For the text-containing cell, return its midpoint in [x, y] coordinate format. 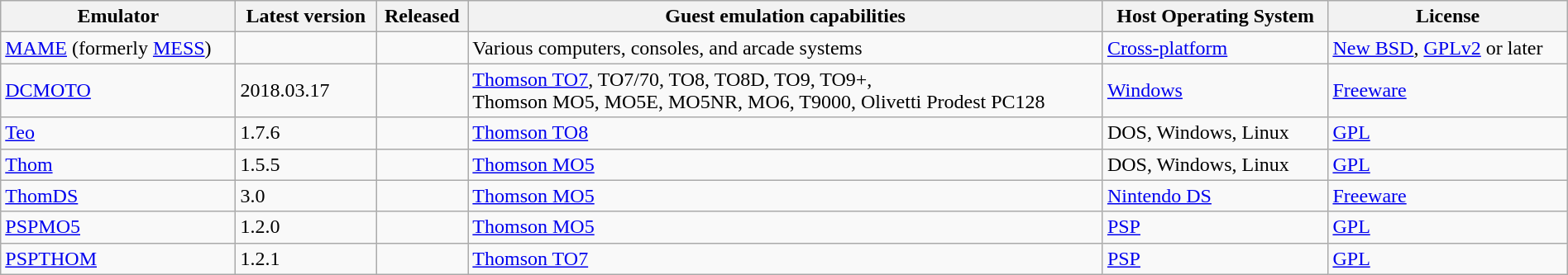
1.2.1 [306, 258]
Latest version [306, 17]
Various computers, consoles, and arcade systems [786, 48]
MAME (formerly MESS) [118, 48]
Thomson TO8 [786, 133]
PSPMO5 [118, 227]
ThomDS [118, 196]
1.2.0 [306, 227]
2018.03.17 [306, 91]
Guest emulation capabilities [786, 17]
Emulator [118, 17]
DCMOTO [118, 91]
1.5.5 [306, 164]
Cross-platform [1216, 48]
Released [422, 17]
New BSD, GPLv2 or later [1447, 48]
Thomson TO7, TO7/70, TO8, TO8D, TO9, TO9+,Thomson MO5, MO5E, MO5NR, MO6, T9000, Olivetti Prodest PC128 [786, 91]
Windows [1216, 91]
1.7.6 [306, 133]
Nintendo DS [1216, 196]
Thom [118, 164]
PSPTHOM [118, 258]
Host Operating System [1216, 17]
3.0 [306, 196]
Thomson TO7 [786, 258]
Teo [118, 133]
License [1447, 17]
